Return the (x, y) coordinate for the center point of the cell that contains the specified text.  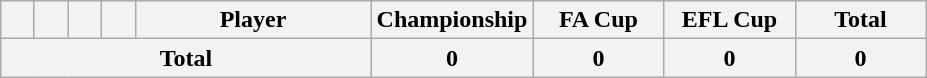
Player (253, 20)
FA Cup (598, 20)
Championship (452, 20)
EFL Cup (730, 20)
